Scan for the cell matching the given text and deliver its (x, y) coordinate at center. 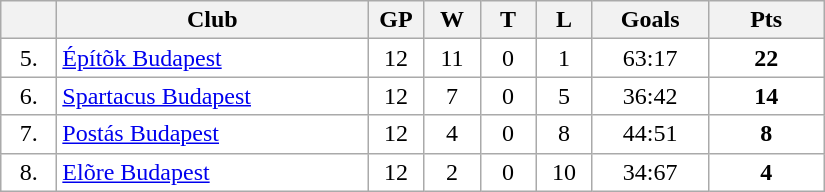
6. (29, 96)
10 (564, 172)
22 (766, 58)
1 (564, 58)
Postás Budapest (212, 134)
T (508, 20)
Club (212, 20)
W (452, 20)
34:67 (650, 172)
Építõk Budapest (212, 58)
36:42 (650, 96)
Goals (650, 20)
Spartacus Budapest (212, 96)
L (564, 20)
Elõre Budapest (212, 172)
2 (452, 172)
63:17 (650, 58)
Pts (766, 20)
8. (29, 172)
5. (29, 58)
14 (766, 96)
GP (396, 20)
7 (452, 96)
5 (564, 96)
11 (452, 58)
44:51 (650, 134)
7. (29, 134)
